Return (X, Y) of the center of cell containing provided text 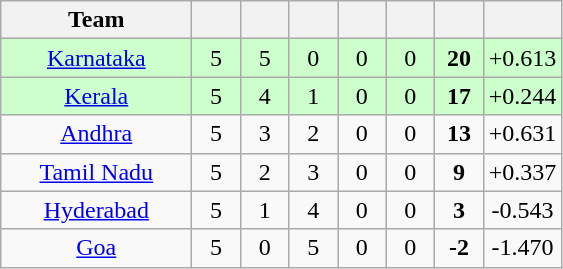
+0.244 (522, 96)
-0.543 (522, 210)
+0.613 (522, 58)
Team (96, 20)
-1.470 (522, 248)
Andhra (96, 134)
9 (460, 172)
20 (460, 58)
Kerala (96, 96)
+0.337 (522, 172)
13 (460, 134)
Karnataka (96, 58)
Goa (96, 248)
Tamil Nadu (96, 172)
+0.631 (522, 134)
17 (460, 96)
-2 (460, 248)
Hyderabad (96, 210)
